Detect which cell encompasses the target text, then output its [X, Y] center coordinate. 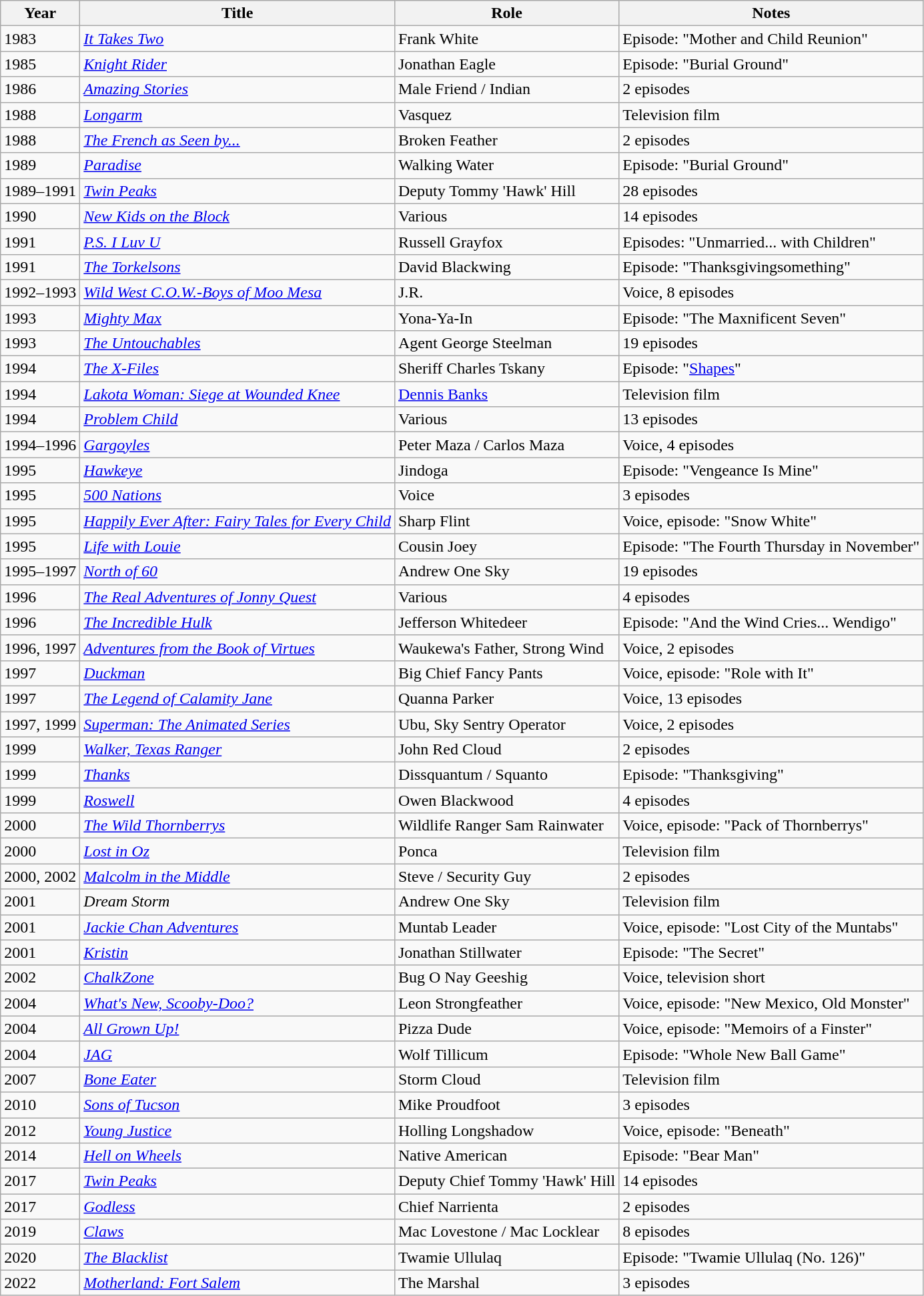
Hawkeye [238, 470]
2012 [40, 1131]
Malcolm in the Middle [238, 876]
Claws [238, 1232]
P.S. I Luv U [238, 241]
Voice, episode: "New Mexico, Old Monster" [771, 1003]
Voice, episode: "Snow White" [771, 521]
1996, 1997 [40, 648]
Motherland: Fort Salem [238, 1283]
Sharp Flint [506, 521]
The Untouchables [238, 344]
Title [238, 13]
Deputy Tommy 'Hawk' Hill [506, 191]
Episode: "Whole New Ball Game" [771, 1054]
Pizza Dude [506, 1029]
1992–1993 [40, 292]
2000, 2002 [40, 876]
Happily Ever After: Fairy Tales for Every Child [238, 521]
Yona-Ya-In [506, 318]
2002 [40, 978]
The X-Files [238, 369]
Longarm [238, 115]
1990 [40, 216]
Russell Grayfox [506, 241]
Jonathan Stillwater [506, 952]
Jefferson Whitedeer [506, 622]
Episode: "Twamie Ullulaq (No. 126)" [771, 1257]
Bone Eater [238, 1079]
Big Chief Fancy Pants [506, 673]
Roswell [238, 800]
The Blacklist [238, 1257]
David Blackwing [506, 267]
Broken Feather [506, 140]
Episode: "Mother and Child Reunion" [771, 39]
Voice, 4 episodes [771, 445]
Problem Child [238, 420]
Twamie Ullulaq [506, 1257]
Male Friend / Indian [506, 89]
What's New, Scooby-Doo? [238, 1003]
1983 [40, 39]
500 Nations [238, 496]
Peter Maza / Carlos Maza [506, 445]
2020 [40, 1257]
Native American [506, 1156]
J.R. [506, 292]
Sons of Tucson [238, 1105]
8 episodes [771, 1232]
Episode: "The Maxnificent Seven" [771, 318]
Holling Longshadow [506, 1131]
Leon Strongfeather [506, 1003]
JAG [238, 1054]
The Marshal [506, 1283]
Episode: "And the Wind Cries... Wendigo" [771, 622]
Paradise [238, 165]
Gargoyles [238, 445]
2014 [40, 1156]
13 episodes [771, 420]
The Wild Thornberrys [238, 826]
Knight Rider [238, 64]
Cousin Joey [506, 546]
1985 [40, 64]
Episode: "Thanksgivingsomething" [771, 267]
Episode: "Bear Man" [771, 1156]
Role [506, 13]
Voice [506, 496]
All Grown Up! [238, 1029]
Mac Lovestone / Mac Locklear [506, 1232]
1986 [40, 89]
Episode: "The Secret" [771, 952]
Voice, 8 episodes [771, 292]
Walking Water [506, 165]
1989–1991 [40, 191]
1997, 1999 [40, 724]
New Kids on the Block [238, 216]
Hell on Wheels [238, 1156]
Chief Narrienta [506, 1207]
ChalkZone [238, 978]
Quanna Parker [506, 698]
The French as Seen by... [238, 140]
Lakota Woman: Siege at Wounded Knee [238, 394]
Dissquantum / Squanto [506, 775]
2019 [40, 1232]
Life with Louie [238, 546]
North of 60 [238, 572]
Episode: "Thanksgiving" [771, 775]
The Real Adventures of Jonny Quest [238, 597]
Wolf Tillicum [506, 1054]
Episode: "The Fourth Thursday in November" [771, 546]
28 episodes [771, 191]
Mighty Max [238, 318]
Duckman [238, 673]
Waukewa's Father, Strong Wind [506, 648]
Sheriff Charles Tskany [506, 369]
Voice, episode: "Memoirs of a Finster" [771, 1029]
Lost in Oz [238, 851]
Frank White [506, 39]
Adventures from the Book of Virtues [238, 648]
Ponca [506, 851]
Episode: "Vengeance Is Mine" [771, 470]
Jindoga [506, 470]
Jonathan Eagle [506, 64]
Muntab Leader [506, 927]
Voice, episode: "Lost City of the Muntabs" [771, 927]
Notes [771, 13]
Voice, episode: "Pack of Thornberrys" [771, 826]
Episodes: "Unmarried... with Children" [771, 241]
Superman: The Animated Series [238, 724]
Voice, episode: "Role with It" [771, 673]
1995–1997 [40, 572]
It Takes Two [238, 39]
Vasquez [506, 115]
Ubu, Sky Sentry Operator [506, 724]
2010 [40, 1105]
Deputy Chief Tommy 'Hawk' Hill [506, 1181]
Amazing Stories [238, 89]
The Torkelsons [238, 267]
1994–1996 [40, 445]
Walker, Texas Ranger [238, 750]
Voice, 13 episodes [771, 698]
Wild West C.O.W.-Boys of Moo Mesa [238, 292]
Dream Storm [238, 902]
Steve / Security Guy [506, 876]
Godless [238, 1207]
Thanks [238, 775]
Episode: "Shapes" [771, 369]
Young Justice [238, 1131]
Year [40, 13]
Owen Blackwood [506, 800]
Storm Cloud [506, 1079]
John Red Cloud [506, 750]
Dennis Banks [506, 394]
Jackie Chan Adventures [238, 927]
Voice, episode: "Beneath" [771, 1131]
2022 [40, 1283]
1989 [40, 165]
The Incredible Hulk [238, 622]
Voice, television short [771, 978]
Agent George Steelman [506, 344]
2007 [40, 1079]
Mike Proudfoot [506, 1105]
Wildlife Ranger Sam Rainwater [506, 826]
Kristin [238, 952]
Bug O Nay Geeshig [506, 978]
The Legend of Calamity Jane [238, 698]
